Return [x, y] of the center of cell containing provided text 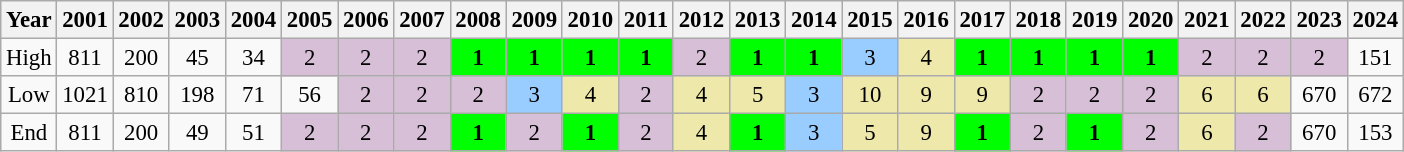
2016 [926, 20]
2005 [310, 20]
2011 [646, 20]
2023 [1319, 20]
2021 [1207, 20]
45 [197, 58]
2020 [1151, 20]
2007 [422, 20]
153 [1375, 133]
151 [1375, 58]
672 [1375, 95]
2017 [982, 20]
2015 [870, 20]
56 [310, 95]
2001 [85, 20]
2019 [1094, 20]
10 [870, 95]
2004 [253, 20]
2013 [758, 20]
34 [253, 58]
2010 [590, 20]
198 [197, 95]
Year [29, 20]
2012 [701, 20]
End [29, 133]
2018 [1038, 20]
1021 [85, 95]
2022 [1263, 20]
2008 [478, 20]
71 [253, 95]
810 [141, 95]
49 [197, 133]
2003 [197, 20]
2014 [814, 20]
51 [253, 133]
2024 [1375, 20]
2002 [141, 20]
Low [29, 95]
2006 [366, 20]
2009 [534, 20]
High [29, 58]
